Identify which cell holds the provided text, then report its (x, y) central coordinate. 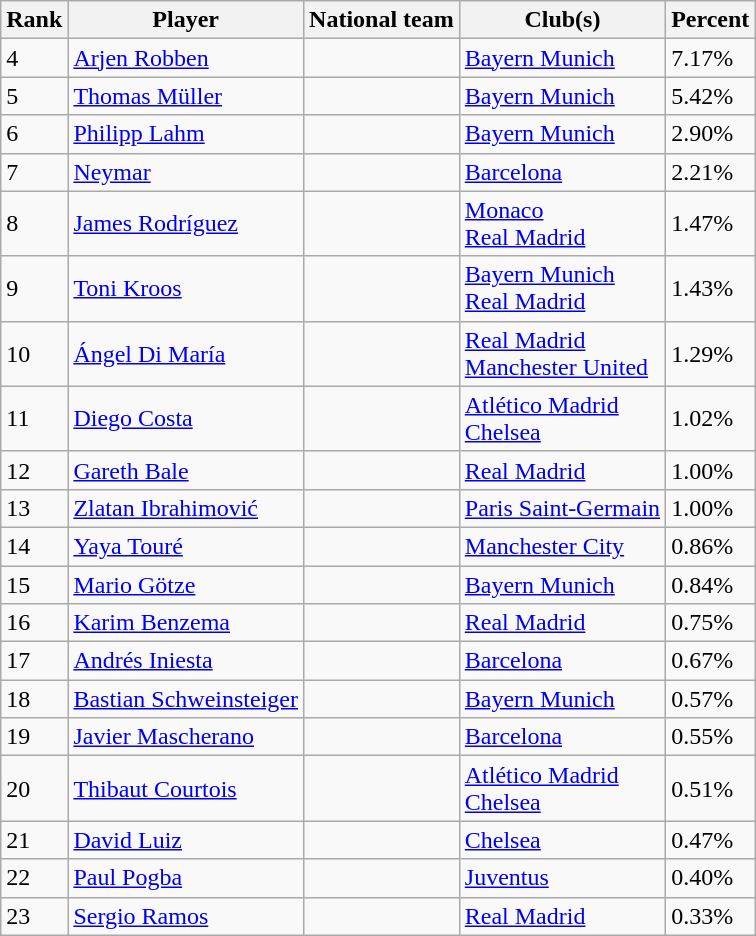
0.33% (710, 916)
Arjen Robben (186, 58)
5.42% (710, 96)
0.84% (710, 585)
22 (34, 878)
20 (34, 788)
0.67% (710, 661)
James Rodríguez (186, 224)
Chelsea (562, 840)
0.55% (710, 737)
5 (34, 96)
Yaya Touré (186, 546)
21 (34, 840)
Zlatan Ibrahimović (186, 508)
0.51% (710, 788)
Rank (34, 20)
0.86% (710, 546)
Gareth Bale (186, 470)
12 (34, 470)
Thomas Müller (186, 96)
Bastian Schweinsteiger (186, 699)
1.47% (710, 224)
8 (34, 224)
11 (34, 418)
1.02% (710, 418)
16 (34, 623)
Toni Kroos (186, 288)
10 (34, 354)
Andrés Iniesta (186, 661)
7.17% (710, 58)
9 (34, 288)
2.90% (710, 134)
Paul Pogba (186, 878)
19 (34, 737)
Ángel Di María (186, 354)
Javier Mascherano (186, 737)
Thibaut Courtois (186, 788)
National team (382, 20)
23 (34, 916)
7 (34, 172)
Neymar (186, 172)
18 (34, 699)
1.29% (710, 354)
Karim Benzema (186, 623)
Player (186, 20)
0.57% (710, 699)
2.21% (710, 172)
Club(s) (562, 20)
17 (34, 661)
Sergio Ramos (186, 916)
Bayern Munich Real Madrid (562, 288)
Real Madrid Manchester United (562, 354)
1.43% (710, 288)
0.75% (710, 623)
Juventus (562, 878)
4 (34, 58)
15 (34, 585)
14 (34, 546)
Manchester City (562, 546)
Philipp Lahm (186, 134)
Mario Götze (186, 585)
13 (34, 508)
Diego Costa (186, 418)
6 (34, 134)
0.40% (710, 878)
0.47% (710, 840)
Monaco Real Madrid (562, 224)
David Luiz (186, 840)
Paris Saint-Germain (562, 508)
Percent (710, 20)
